Pinpoint the cell where the given text exists, returning its (X, Y) midpoint coordinate. 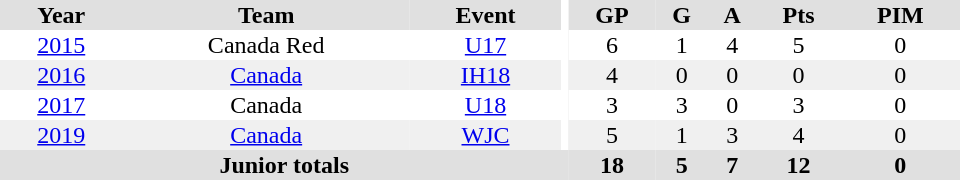
6 (612, 45)
2019 (62, 135)
PIM (900, 15)
A (732, 15)
Event (486, 15)
WJC (486, 135)
U17 (486, 45)
Team (266, 15)
U18 (486, 105)
2016 (62, 75)
7 (732, 165)
G (682, 15)
Canada Red (266, 45)
GP (612, 15)
IH18 (486, 75)
2015 (62, 45)
18 (612, 165)
12 (799, 165)
Year (62, 15)
Junior totals (284, 165)
2017 (62, 105)
Pts (799, 15)
